Provide the [X, Y] coordinate of the cell's center where the given text is located.  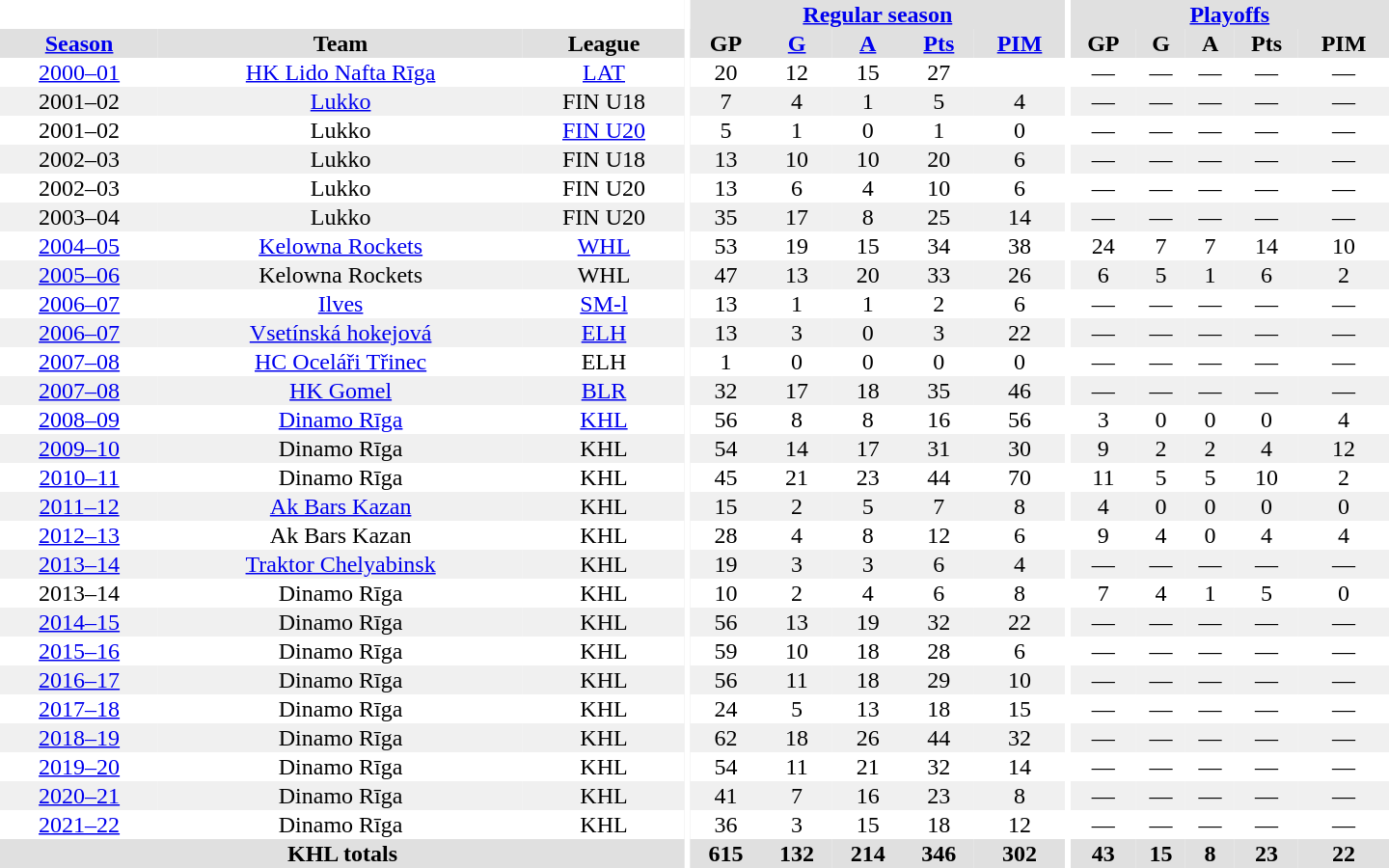
31 [940, 448]
HK Gomel [340, 391]
43 [1103, 854]
HK Lido Nafta Rīga [340, 72]
46 [1020, 391]
2003–04 [79, 217]
2016–17 [79, 680]
59 [726, 651]
29 [940, 680]
45 [726, 477]
Vsetínská hokejová [340, 333]
LAT [604, 72]
25 [940, 217]
SM-l [604, 304]
2021–22 [79, 825]
41 [726, 796]
Season [79, 43]
30 [1020, 448]
53 [726, 246]
Playoffs [1230, 14]
36 [726, 825]
2008–09 [79, 420]
47 [726, 275]
70 [1020, 477]
346 [940, 854]
2000–01 [79, 72]
2014–15 [79, 622]
KHL totals [342, 854]
27 [940, 72]
34 [940, 246]
132 [797, 854]
62 [726, 738]
Team [340, 43]
2019–20 [79, 767]
BLR [604, 391]
2004–05 [79, 246]
2017–18 [79, 709]
2015–16 [79, 651]
38 [1020, 246]
Regular season [878, 14]
2012–13 [79, 535]
2011–12 [79, 506]
214 [868, 854]
Traktor Chelyabinsk [340, 564]
Ilves [340, 304]
2010–11 [79, 477]
League [604, 43]
2005–06 [79, 275]
2020–21 [79, 796]
2009–10 [79, 448]
2018–19 [79, 738]
HC Oceláři Třinec [340, 362]
302 [1020, 854]
33 [940, 275]
615 [726, 854]
